Output the (X, Y) coordinate of the center of the cell containing the given text.  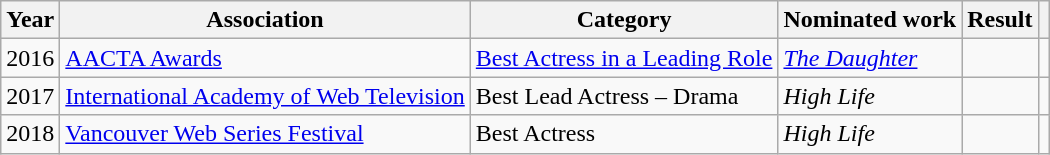
International Academy of Web Television (265, 96)
Year (30, 20)
2016 (30, 58)
Best Actress (624, 134)
2018 (30, 134)
Nominated work (870, 20)
The Daughter (870, 58)
Best Lead Actress – Drama (624, 96)
AACTA Awards (265, 58)
Association (265, 20)
Best Actress in a Leading Role (624, 58)
Vancouver Web Series Festival (265, 134)
Category (624, 20)
2017 (30, 96)
Result (1000, 20)
